Find where the given text appears and provide that cell's center as (x, y) coordinate. 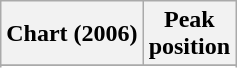
Peakposition (189, 34)
Chart (2006) (72, 34)
